Find where the given text appears and provide that cell's center as [X, Y] coordinate. 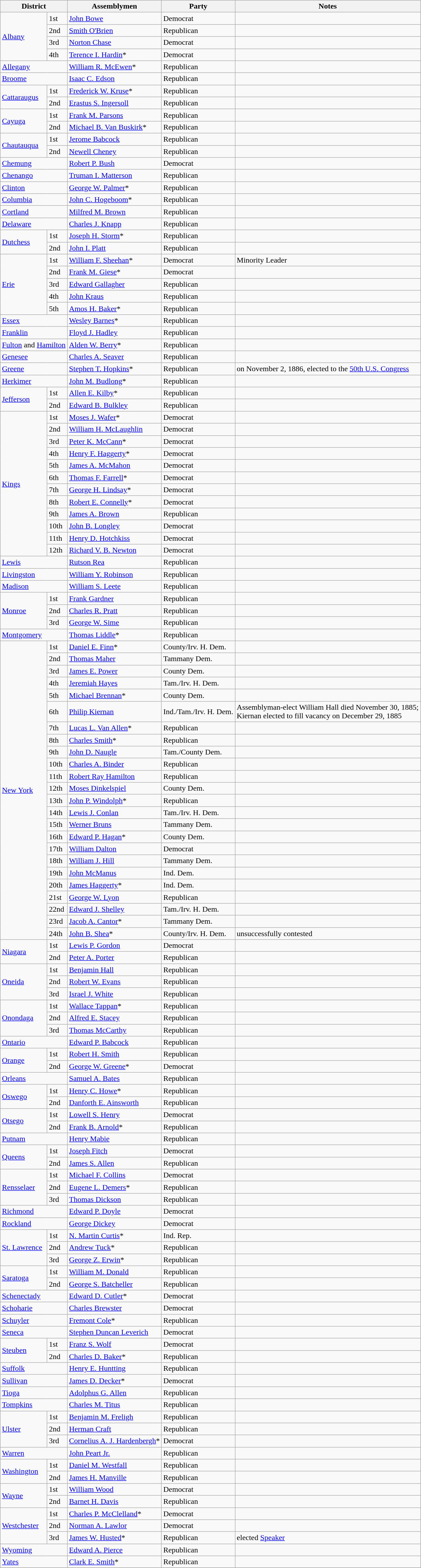
Charles Brewster [114, 1308]
Charles J. Knapp [114, 224]
Yates [34, 1562]
Lucas L. Van Allen* [114, 728]
Michael B. Van Buskirk* [114, 127]
Edward B. Bulkley [114, 405]
Edward P. Hagan* [114, 837]
elected Speaker [328, 1538]
Warren [34, 1453]
Fulton and Hamilton [34, 345]
Ulster [24, 1429]
Dutchess [24, 242]
St. Lawrence [24, 1248]
John I. Platt [114, 248]
Frank B. Arnold* [114, 1127]
Andrew Tuck* [114, 1248]
Milfred M. Brown [114, 212]
Jefferson [24, 399]
Isaac C. Edson [114, 79]
Smith O'Brien [114, 30]
Essex [34, 320]
Frank M. Giese* [114, 272]
Broome [34, 79]
19th [57, 873]
Robert P. Bush [114, 164]
Notes [328, 6]
Delaware [34, 224]
Saratoga [24, 1278]
District [34, 6]
Ind. Rep. [198, 1236]
Israel J. White [114, 994]
Henry Mabie [114, 1139]
Rensselaer [24, 1187]
George S. Batcheller [114, 1284]
Adolphus G. Allen [114, 1393]
William M. Donald [114, 1272]
Cortland [34, 212]
Allegany [34, 67]
George W. Palmer* [114, 188]
Allen E. Kilby* [114, 393]
Moses Dinkelspiel [114, 788]
Kings [24, 484]
Columbia [34, 200]
Frank M. Parsons [114, 115]
Richmond [34, 1211]
Ontario [34, 1042]
Samuel A. Bates [114, 1078]
Oswego [24, 1096]
Minority Leader [328, 260]
Montgomery [34, 635]
New York [24, 790]
Thomas McCarthy [114, 1030]
Edward D. Cutler* [114, 1296]
Oneida [24, 982]
Suffolk [34, 1369]
13th [57, 801]
20th [57, 885]
William Dalton [114, 849]
Lewis [34, 562]
George Dickey [114, 1223]
Michael F. Collins [114, 1175]
John M. Budlong* [114, 381]
Alden W. Berry* [114, 345]
William Y. Robinson [114, 574]
Assemblymen [114, 6]
Monroe [24, 611]
Floyd J. Hadley [114, 332]
Charles D. Baker* [114, 1357]
Sullivan [34, 1381]
Frederick W. Kruse* [114, 91]
Herkimer [34, 381]
Benjamin M. Freligh [114, 1417]
Clinton [34, 188]
Chenango [34, 176]
Charles A. Binder [114, 764]
Barnet H. Davis [114, 1501]
John McManus [114, 873]
Greene [34, 369]
Franz S. Wolf [114, 1344]
Westchester [24, 1526]
Washington [24, 1471]
Jacob A. Cantor* [114, 921]
unsuccessfully contested [328, 933]
on November 2, 1886, elected to the 50th U.S. Congress [328, 369]
Amos H. Baker* [114, 308]
Terence I. Hardin* [114, 55]
Franklin [34, 332]
23rd [57, 921]
Tioga [34, 1393]
Norton Chase [114, 43]
Charles Smith* [114, 740]
John P. Windolph* [114, 801]
Livingston [34, 574]
Henry C. Howe* [114, 1090]
Party [198, 6]
Joseph Fitch [114, 1151]
Niagara [24, 952]
Truman I. Matterson [114, 176]
Henry D. Hotchkiss [114, 538]
Stephen T. Hopkins* [114, 369]
George W. Sime [114, 623]
Tompkins [34, 1405]
Werner Bruns [114, 825]
John Peart Jr. [114, 1453]
Wayne [24, 1495]
John Bowe [114, 18]
Alfred E. Stacey [114, 1018]
Schenectady [34, 1296]
Benjamin Hall [114, 970]
Charles M. Titus [114, 1405]
Otsego [24, 1121]
Clark E. Smith* [114, 1562]
Wyoming [34, 1550]
John C. Hogeboom* [114, 200]
Daniel M. Westfall [114, 1465]
Madison [34, 586]
Edward P. Doyle [114, 1211]
Jeremiah Hayes [114, 683]
Ind./Tam./Irv. H. Dem. [198, 711]
Danforth E. Ainsworth [114, 1102]
14th [57, 813]
Rutson Rea [114, 562]
Norman A. Lawlor [114, 1526]
Lowell S. Henry [114, 1115]
16th [57, 837]
John B. Shea* [114, 933]
Steuben [24, 1350]
22nd [57, 909]
Herman Craft [114, 1429]
Peter A. Porter [114, 958]
Joseph H. Storm* [114, 236]
Edward P. Babcock [114, 1042]
Thomas Liddle* [114, 635]
James Haggerty* [114, 885]
Erie [24, 284]
Lewis P. Gordon [114, 946]
Charles R. Pratt [114, 611]
James A. Brown [114, 514]
Eugene L. Demers* [114, 1187]
Cayuga [24, 121]
Robert W. Evans [114, 982]
Schoharie [34, 1308]
John D. Naugle [114, 752]
Rockland [34, 1223]
18th [57, 861]
Orange [24, 1060]
James S. Allen [114, 1163]
William F. Sheehan* [114, 260]
24th [57, 933]
Thomas Maher [114, 659]
Lewis J. Conlan [114, 813]
Tam./County Dem. [198, 752]
Charles A. Seaver [114, 357]
John B. Longley [114, 526]
Genesee [34, 357]
Edward Gallagher [114, 284]
James E. Power [114, 671]
15th [57, 825]
Stephen Duncan Leverich [114, 1332]
James A. McMahon [114, 466]
Daniel E. Finn* [114, 647]
George Z. Erwin* [114, 1260]
Putnam [34, 1139]
Edward J. Shelley [114, 909]
William H. McLaughlin [114, 429]
Chautauqua [24, 145]
William R. McEwen* [114, 67]
Assemblyman-elect William Hall died November 30, 1885;Kiernan elected to fill vacancy on December 29, 1885 [328, 711]
Chemung [34, 164]
Wesley Barnes* [114, 320]
Albany [24, 37]
Henry E. Huntting [114, 1369]
Henry F. Haggerty* [114, 453]
Robert H. Smith [114, 1054]
George W. Lyon [114, 897]
Seneca [34, 1332]
Edward A. Pierce [114, 1550]
Peter K. McCann* [114, 441]
Frank Gardner [114, 599]
William S. Leete [114, 586]
James W. Husted* [114, 1538]
Jerome Babcock [114, 139]
17th [57, 849]
Thomas Dickson [114, 1199]
Michael Brennan* [114, 695]
21st [57, 897]
Robert Ray Hamilton [114, 776]
Queens [24, 1157]
George W. Greene* [114, 1066]
Cattaraugus [24, 97]
George H. Lindsay* [114, 490]
Onondaga [24, 1018]
James H. Manville [114, 1477]
Orleans [34, 1078]
Charles P. McClelland* [114, 1514]
Moses J. Wafer* [114, 417]
N. Martin Curtis* [114, 1236]
Erastus S. Ingersoll [114, 103]
Schuyler [34, 1320]
William Wood [114, 1489]
John Kraus [114, 296]
Thomas F. Farrell* [114, 478]
Philip Kiernan [114, 711]
Richard V. B. Newton [114, 550]
Newell Cheney [114, 151]
James D. Decker* [114, 1381]
Fremont Cole* [114, 1320]
Wallace Tappan* [114, 1006]
Robert E. Connelly* [114, 502]
Cornelius A. J. Hardenbergh* [114, 1441]
William J. Hill [114, 861]
